Extract the [X, Y] coordinate from the center of the cell holding the provided text.  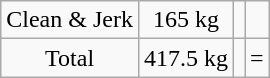
= [258, 58]
Clean & Jerk [70, 20]
165 kg [186, 20]
Total [70, 58]
417.5 kg [186, 58]
